Search for the cell housing the specified text and yield its (X, Y) center coordinate. 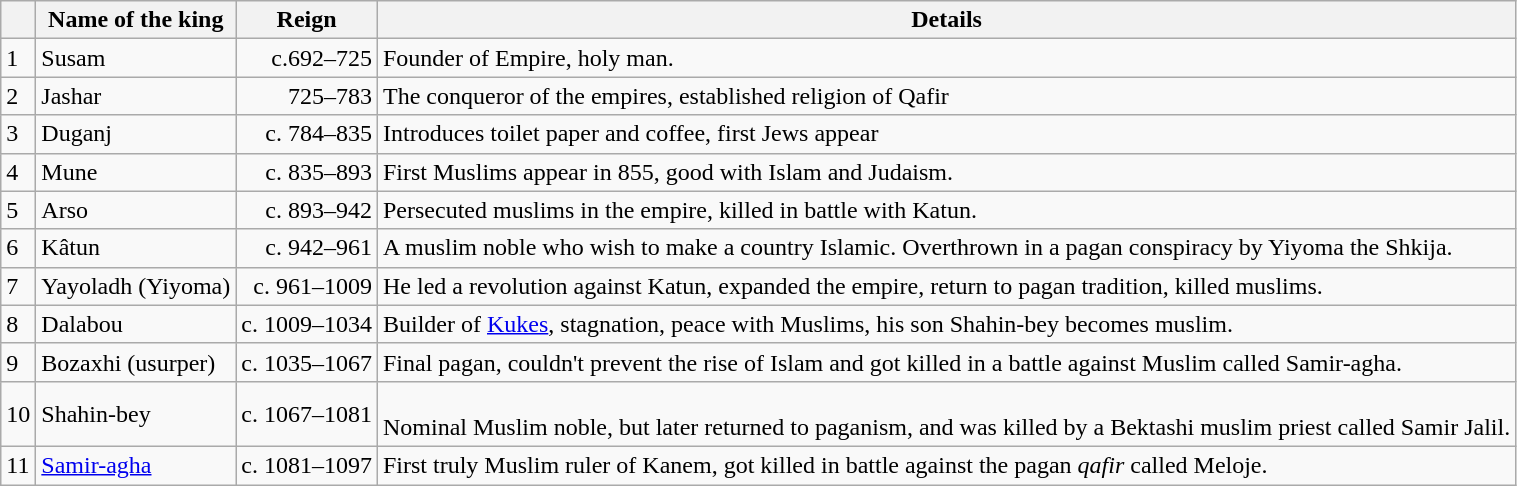
2 (18, 96)
c.692–725 (307, 58)
Samir-agha (136, 465)
11 (18, 465)
Reign (307, 20)
Name of the king (136, 20)
Arso (136, 210)
8 (18, 324)
Builder of Kukes, stagnation, peace with Muslims, his son Shahin-bey becomes muslim. (946, 324)
c. 942–961 (307, 248)
Introduces toilet paper and coffee, first Jews appear (946, 134)
Yayoladh (Yiyoma) (136, 286)
725–783 (307, 96)
c. 784–835 (307, 134)
c. 1035–1067 (307, 362)
c. 1067–1081 (307, 414)
Shahin-bey (136, 414)
The conqueror of the empires, established religion of Qafir (946, 96)
4 (18, 172)
Persecuted muslims in the empire, killed in battle with Katun. (946, 210)
Details (946, 20)
c. 1081–1097 (307, 465)
Susam (136, 58)
c. 1009–1034 (307, 324)
First truly Muslim ruler of Kanem, got killed in battle against the pagan qafir called Meloje. (946, 465)
A muslim noble who wish to make a country Islamic. Overthrown in a pagan conspiracy by Yiyoma the Shkija. (946, 248)
7 (18, 286)
c. 893–942 (307, 210)
Dalabou (136, 324)
6 (18, 248)
3 (18, 134)
First Muslims appear in 855, good with Islam and Judaism. (946, 172)
Jashar (136, 96)
Bozaxhi (usurper) (136, 362)
9 (18, 362)
Duganj (136, 134)
Final pagan, couldn't prevent the rise of Islam and got killed in a battle against Muslim called Samir-agha. (946, 362)
Founder of Empire, holy man. (946, 58)
c. 835–893 (307, 172)
Nominal Muslim noble, but later returned to paganism, and was killed by a Bektashi muslim priest called Samir Jalil. (946, 414)
5 (18, 210)
Kâtun (136, 248)
10 (18, 414)
c. 961–1009 (307, 286)
He led a revolution against Katun, expanded the empire, return to pagan tradition, killed muslims. (946, 286)
Mune (136, 172)
1 (18, 58)
